For the text-containing cell, return its midpoint in (x, y) coordinate format. 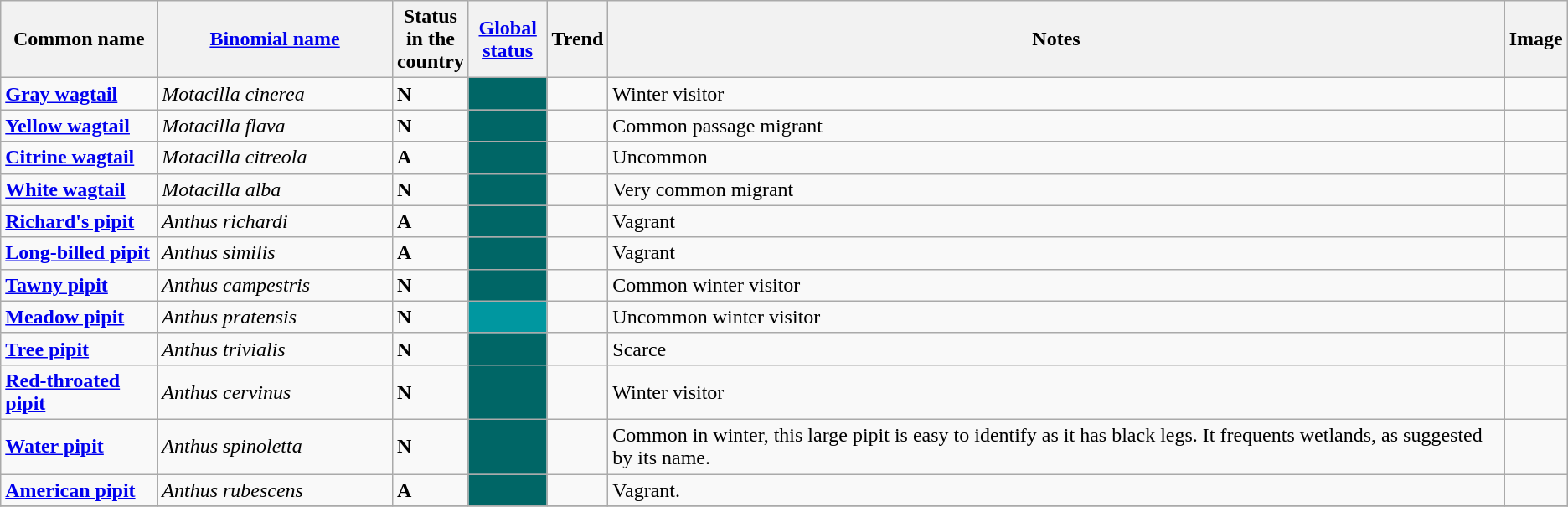
Common name (79, 39)
Image (1536, 39)
White wagtail (79, 189)
Common winter visitor (1056, 285)
Anthus similis (275, 253)
Common in winter, this large pipit is easy to identify as it has black legs. It frequents wetlands, as suggested by its name. (1056, 446)
Motacilla alba (275, 189)
Notes (1056, 39)
Vagrant. (1056, 490)
Very common migrant (1056, 189)
Citrine wagtail (79, 158)
Anthus rubescens (275, 490)
Anthus richardi (275, 221)
Yellow wagtail (79, 126)
Richard's pipit (79, 221)
Binomial name (275, 39)
Anthus campestris (275, 285)
Anthus spinoletta (275, 446)
Long-billed pipit (79, 253)
Uncommon (1056, 158)
American pipit (79, 490)
Motacilla cinerea (275, 94)
Common passage migrant (1056, 126)
Anthus cervinus (275, 392)
Status in the country (431, 39)
Trend (578, 39)
Scarce (1056, 349)
Global status (508, 39)
Water pipit (79, 446)
Anthus trivialis (275, 349)
Motacilla citreola (275, 158)
Red-throated pipit (79, 392)
Tree pipit (79, 349)
Motacilla flava (275, 126)
Uncommon winter visitor (1056, 317)
Tawny pipit (79, 285)
Anthus pratensis (275, 317)
Gray wagtail (79, 94)
Meadow pipit (79, 317)
